Search for the cell housing the specified text and yield its [X, Y] center coordinate. 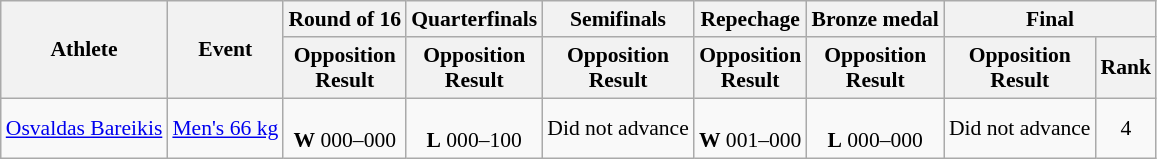
Bronze medal [874, 19]
L 000–100 [474, 128]
Event [225, 50]
Final [1050, 19]
Men's 66 kg [225, 128]
Rank [1126, 68]
4 [1126, 128]
Athlete [84, 50]
Osvaldas Bareikis [84, 128]
Semifinals [618, 19]
Quarterfinals [474, 19]
Repechage [750, 19]
Round of 16 [344, 19]
W 001–000 [750, 128]
L 000–000 [874, 128]
W 000–000 [344, 128]
